Pinpoint the cell where the given text exists, returning its [X, Y] midpoint coordinate. 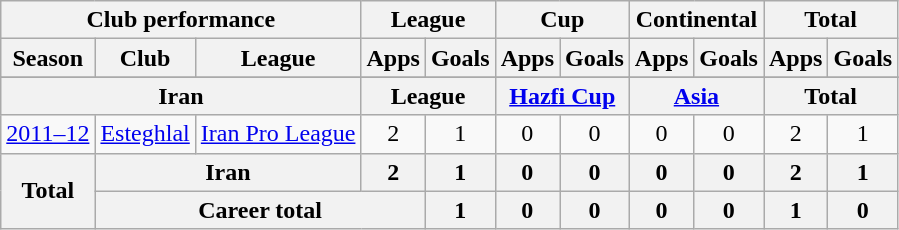
Club performance [181, 20]
Continental [696, 20]
2011–12 [48, 134]
Esteghlal [145, 134]
Iran Pro League [278, 134]
Season [48, 58]
Asia [696, 96]
Hazfi Cup [562, 96]
Club [145, 58]
Cup [562, 20]
Career total [260, 210]
